Locate the cell with the specified text and output its [X, Y] center coordinate. 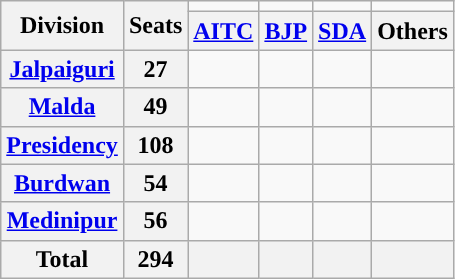
108 [155, 145]
Division [62, 26]
Malda [62, 107]
56 [155, 221]
49 [155, 107]
Presidency [62, 145]
54 [155, 183]
Medinipur [62, 221]
SDA [342, 31]
BJP [286, 31]
Jalpaiguri [62, 69]
AITC [224, 31]
294 [155, 259]
Total [62, 259]
Others [413, 31]
27 [155, 69]
Seats [155, 26]
Burdwan [62, 183]
